Extract the (x, y) coordinate from the center of the cell holding the provided text.  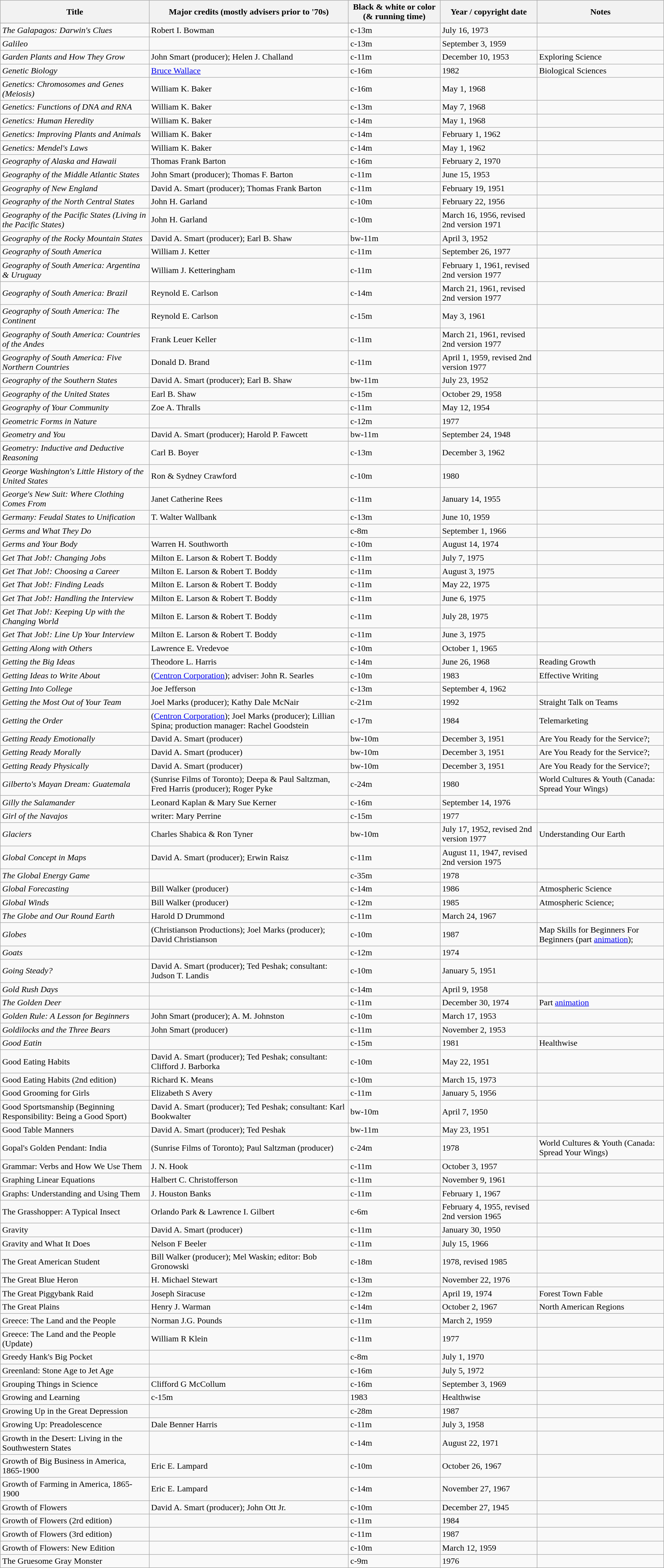
Graphs: Understanding and Using Them (75, 1193)
Black & white or color (& running time) (394, 12)
Bruce Wallace (249, 71)
Gravity (75, 1230)
July 7, 1975 (489, 558)
Greedy Hank's Big Pocket (75, 1357)
George Washington's Little History of the United States (75, 476)
Lawrence E. Vredevoe (249, 648)
February 1, 1967 (489, 1193)
Getting the Most Out of Your Team (75, 702)
William J. Ketter (249, 252)
(Christianson Productions); Joel Marks (producer); David Christianson (249, 934)
Henry J. Warman (249, 1307)
J. N. Hook (249, 1166)
Galileo (75, 44)
Geography of the United States (75, 394)
Golden Rule: A Lesson for Beginners (75, 1016)
Growth of Farming in America, 1865-1900 (75, 1489)
Getting Ready Emotionally (75, 739)
Good Sportsmanship (Beginning Responsibility: Being a Good Sport) (75, 1111)
June 6, 1975 (489, 598)
February 1, 1962 (489, 134)
September 3, 1969 (489, 1384)
September 4, 1962 (489, 689)
April 9, 1958 (489, 989)
Effective Writing (600, 675)
Globes (75, 934)
1978, revised 1985 (489, 1262)
Getting Ready Morally (75, 752)
February 2, 1970 (489, 161)
March 16, 1956, revised 2nd version 1971 (489, 220)
Biological Sciences (600, 71)
Growing Up: Preadolescence (75, 1424)
Gilberto's Mayan Dream: Guatemala (75, 784)
The Galapagos: Darwin's Clues (75, 30)
Telemarketing (600, 721)
Geography of New England (75, 188)
Graphing Linear Equations (75, 1180)
Girl of the Navajos (75, 816)
Dale Benner Harris (249, 1424)
October 1, 1965 (489, 648)
May 1, 1962 (489, 148)
Get That Job!: Handling the Interview (75, 598)
The Gruesome Gray Monster (75, 1561)
Gopal's Golden Pendant: India (75, 1148)
Genetics: Improving Plants and Animals (75, 134)
(Centron Corporation); adviser: John R. Searles (249, 675)
Straight Talk on Teams (600, 702)
January 30, 1950 (489, 1230)
Geography of South America: The Continent (75, 316)
May 22, 1951 (489, 1062)
April 19, 1974 (489, 1294)
William J. Ketteringham (249, 270)
February 1, 1961, revised 2nd version 1977 (489, 270)
August 11, 1947, revised 2nd version 1975 (489, 857)
Getting Into College (75, 689)
November 9, 1961 (489, 1180)
Bill Walker (producer); Mel Waskin; editor: Bob Gronowski (249, 1262)
Richard K. Means (249, 1080)
Geography of Your Community (75, 407)
February 19, 1951 (489, 188)
North American Regions (600, 1307)
July 28, 1975 (489, 616)
Goats (75, 952)
Good Eatin (75, 1043)
December 27, 1945 (489, 1507)
July 5, 1972 (489, 1370)
Forest Town Fable (600, 1294)
Orlando Park & Lawrence I. Gilbert (249, 1211)
David A. Smart (producer); John Ott Jr. (249, 1507)
Frank Leuer Keller (249, 339)
Getting the Order (75, 721)
David A. Smart (producer); Thomas Frank Barton (249, 188)
Get That Job!: Choosing a Career (75, 571)
Geometry: Inductive and Deductive Reasoning (75, 452)
March 15, 1973 (489, 1080)
February 4, 1955, revised 2nd version 1965 (489, 1211)
Get That Job!: Line Up Your Interview (75, 635)
The Golden Deer (75, 1003)
Global Concept in Maps (75, 857)
1974 (489, 952)
May 12, 1954 (489, 407)
October 26, 1967 (489, 1466)
Janet Catherine Rees (249, 499)
John Smart (producer) (249, 1030)
Title (75, 12)
June 26, 1968 (489, 662)
Geometry and You (75, 434)
Geography of South America (75, 252)
Halbert C. Christofferson (249, 1180)
Geography of the North Central States (75, 202)
Warren H. Southworth (249, 544)
Goldilocks and the Three Bears (75, 1030)
Grouping Things in Science (75, 1384)
Good Grooming for Girls (75, 1093)
David A. Smart (producer); Ted Peshak; consultant: Clifford J. Barborka (249, 1062)
John Smart (producer); Helen J. Challand (249, 57)
David A. Smart (producer); Erwin Raisz (249, 857)
Growth of Big Business in America, 1865-1900 (75, 1466)
Greenland: Stone Age to Jet Age (75, 1370)
Get That Job!: Changing Jobs (75, 558)
December 3, 1962 (489, 452)
Geometric Forms in Nature (75, 421)
August 3, 1975 (489, 571)
April 1, 1959, revised 2nd version 1977 (489, 362)
Part animation (600, 1003)
January 14, 1955 (489, 499)
Zoe A. Thralls (249, 407)
August 22, 1971 (489, 1442)
1981 (489, 1043)
Leonard Kaplan & Mary Sue Kerner (249, 802)
June 3, 1975 (489, 635)
Donald D. Brand (249, 362)
Theodore L. Harris (249, 662)
Garden Plants and How They Grow (75, 57)
The Great Blue Heron (75, 1280)
The Global Energy Game (75, 875)
Greece: The Land and the People (Update) (75, 1339)
Good Table Manners (75, 1130)
(Sunrise Films of Toronto); Deepa & Paul Saltzman, Fred Harris (producer); Roger Pyke (249, 784)
September 26, 1977 (489, 252)
David A. Smart (producer); Ted Peshak (249, 1130)
June 10, 1959 (489, 517)
July 16, 1973 (489, 30)
Year / copyright date (489, 12)
Good Eating Habits (2nd edition) (75, 1080)
Notes (600, 12)
William R Klein (249, 1339)
Genetics: Chromosomes and Genes (Meiosis) (75, 89)
March 2, 1959 (489, 1320)
Getting Ready Physically (75, 766)
George's New Suit: Where Clothing Comes From (75, 499)
July 1, 1970 (489, 1357)
Global Winds (75, 902)
January 5, 1951 (489, 971)
writer: Mary Perrine (249, 816)
Get That Job!: Finding Leads (75, 585)
September 24, 1948 (489, 434)
April 7, 1950 (489, 1111)
October 2, 1967 (489, 1307)
Geography of the Southern States (75, 380)
December 10, 1953 (489, 57)
1976 (489, 1561)
Elizabeth S Avery (249, 1093)
December 30, 1974 (489, 1003)
September 1, 1966 (489, 531)
Genetics: Functions of DNA and RNA (75, 107)
October 29, 1958 (489, 394)
Growth in the Desert: Living in the Southwestern States (75, 1442)
Global Forecasting (75, 889)
c-21m (394, 702)
1992 (489, 702)
Growth of Flowers: New Edition (75, 1548)
John Smart (producer); Thomas F. Barton (249, 174)
Geography of Alaska and Hawaii (75, 161)
c-35m (394, 875)
Geography of the Middle Atlantic States (75, 174)
May 3, 1961 (489, 316)
September 3, 1959 (489, 44)
David A. Smart (producer); Ted Peshak; consultant: Judson T. Landis (249, 971)
Getting the Big Ideas (75, 662)
c-9m (394, 1561)
David A. Smart (producer); Ted Peshak; consultant: Karl Bookwalter (249, 1111)
The Globe and Our Round Earth (75, 916)
March 24, 1967 (489, 916)
November 2, 1953 (489, 1030)
Genetic Biology (75, 71)
Gilly the Salamander (75, 802)
John Smart (producer); A. M. Johnston (249, 1016)
July 17, 1952, revised 2nd version 1977 (489, 834)
Germs and What They Do (75, 531)
May 22, 1975 (489, 585)
1985 (489, 902)
Growth of Flowers (3rd edition) (75, 1534)
May 23, 1951 (489, 1130)
Joe Jefferson (249, 689)
Get That Job!: Keeping Up with the Changing World (75, 616)
Going Steady? (75, 971)
Getting Along with Others (75, 648)
Norman J.G. Pounds (249, 1320)
Geography of South America: Brazil (75, 293)
Nelson F Beeler (249, 1244)
T. Walter Wallbank (249, 517)
Geography of South America: Five Northern Countries (75, 362)
Geography of the Pacific States (Living in the Pacific States) (75, 220)
Genetics: Human Heredity (75, 121)
H. Michael Stewart (249, 1280)
Germany: Feudal States to Unification (75, 517)
July 15, 1966 (489, 1244)
Ron & Sydney Crawford (249, 476)
Genetics: Mendel's Laws (75, 148)
The Great American Student (75, 1262)
Growth of Flowers (75, 1507)
Thomas Frank Barton (249, 161)
c-6m (394, 1211)
The Great Piggybank Raid (75, 1294)
c-17m (394, 721)
1986 (489, 889)
Greece: The Land and the People (75, 1320)
Joel Marks (producer); Kathy Dale McNair (249, 702)
Growing Up in the Great Depression (75, 1411)
J. Houston Banks (249, 1193)
Major credits (mostly advisers prior to '70s) (249, 12)
Geography of South America: Countries of the Andes (75, 339)
April 3, 1952 (489, 238)
Growing and Learning (75, 1397)
Atmospheric Science (600, 889)
October 3, 1957 (489, 1166)
Harold D Drummond (249, 916)
Carl B. Boyer (249, 452)
September 14, 1976 (489, 802)
June 15, 1953 (489, 174)
March 17, 1953 (489, 1016)
Understanding Our Earth (600, 834)
Glaciers (75, 834)
Atmospheric Science; (600, 902)
July 3, 1958 (489, 1424)
February 22, 1956 (489, 202)
Growth of Flowers (2rd edition) (75, 1521)
March 12, 1959 (489, 1548)
Clifford G McCollum (249, 1384)
(Centron Corporation); Joel Marks (producer); Lillian Spina; production manager: Rachel Goodstein (249, 721)
Germs and Your Body (75, 544)
August 14, 1974 (489, 544)
Gold Rush Days (75, 989)
Charles Shabica & Ron Tyner (249, 834)
Joseph Siracuse (249, 1294)
Map Skills for Beginners For Beginners (part animation); (600, 934)
The Great Plains (75, 1307)
Geography of the Rocky Mountain States (75, 238)
Getting Ideas to Write About (75, 675)
c-28m (394, 1411)
November 27, 1967 (489, 1489)
January 5, 1956 (489, 1093)
May 7, 1968 (489, 107)
c-18m (394, 1262)
Good Eating Habits (75, 1062)
July 23, 1952 (489, 380)
Earl B. Shaw (249, 394)
Reading Growth (600, 662)
November 22, 1976 (489, 1280)
Grammar: Verbs and How We Use Them (75, 1166)
The Grasshopper: A Typical Insect (75, 1211)
David A. Smart (producer); Harold P. Fawcett (249, 434)
Gravity and What It Does (75, 1244)
Exploring Science (600, 57)
Robert I. Bowman (249, 30)
Geography of South America: Argentina & Uruguay (75, 270)
(Sunrise Films of Toronto); Paul Saltzman (producer) (249, 1148)
1982 (489, 71)
